From the cell containing the given text, extract its center point as [X, Y] coordinate. 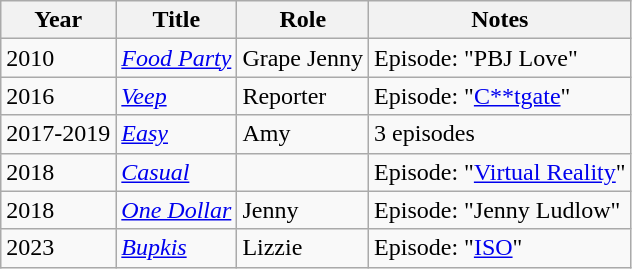
Veep [176, 96]
Episode: "ISO" [500, 248]
3 episodes [500, 134]
Episode: "PBJ Love" [500, 58]
Bupkis [176, 248]
2016 [58, 96]
Jenny [303, 210]
Easy [176, 134]
Notes [500, 20]
Title [176, 20]
2023 [58, 248]
Amy [303, 134]
One Dollar [176, 210]
Reporter [303, 96]
Grape Jenny [303, 58]
Casual [176, 172]
Lizzie [303, 248]
Year [58, 20]
Role [303, 20]
Episode: "Jenny Ludlow" [500, 210]
Food Party [176, 58]
Episode: "Virtual Reality" [500, 172]
2010 [58, 58]
2017-2019 [58, 134]
Episode: "C**tgate" [500, 96]
